Determine the (X, Y) coordinate at the center of the cell enclosing the given text.  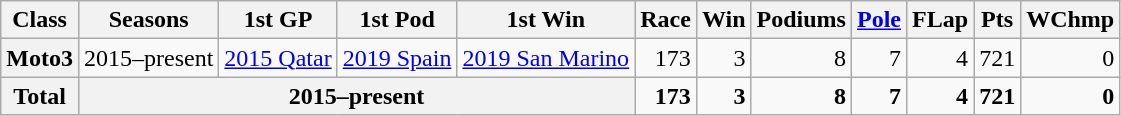
1st Win (546, 20)
2019 Spain (397, 58)
1st Pod (397, 20)
Podiums (801, 20)
Moto3 (40, 58)
Total (40, 96)
FLap (940, 20)
Class (40, 20)
2015 Qatar (278, 58)
Seasons (148, 20)
Race (666, 20)
2019 San Marino (546, 58)
Pole (878, 20)
1st GP (278, 20)
Pts (998, 20)
Win (724, 20)
WChmp (1070, 20)
